For the text-containing cell, return its midpoint in (x, y) coordinate format. 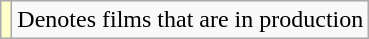
Denotes films that are in production (190, 20)
